Detect which cell encompasses the target text, then output its [x, y] center coordinate. 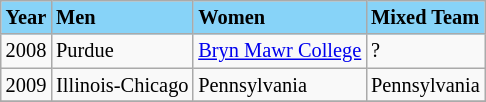
Year [26, 17]
2009 [26, 85]
Women [280, 17]
Purdue [122, 51]
Illinois-Chicago [122, 85]
? [425, 51]
2008 [26, 51]
Bryn Mawr College [280, 51]
Mixed Team [425, 17]
Men [122, 17]
